Find where the given text appears and provide that cell's center as (X, Y) coordinate. 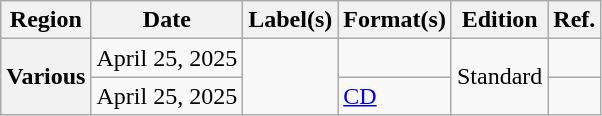
Standard (499, 77)
Edition (499, 20)
Ref. (574, 20)
Format(s) (395, 20)
Various (46, 77)
Date (167, 20)
CD (395, 96)
Region (46, 20)
Label(s) (290, 20)
